Extract the (x, y) coordinate from the center of the cell holding the provided text.  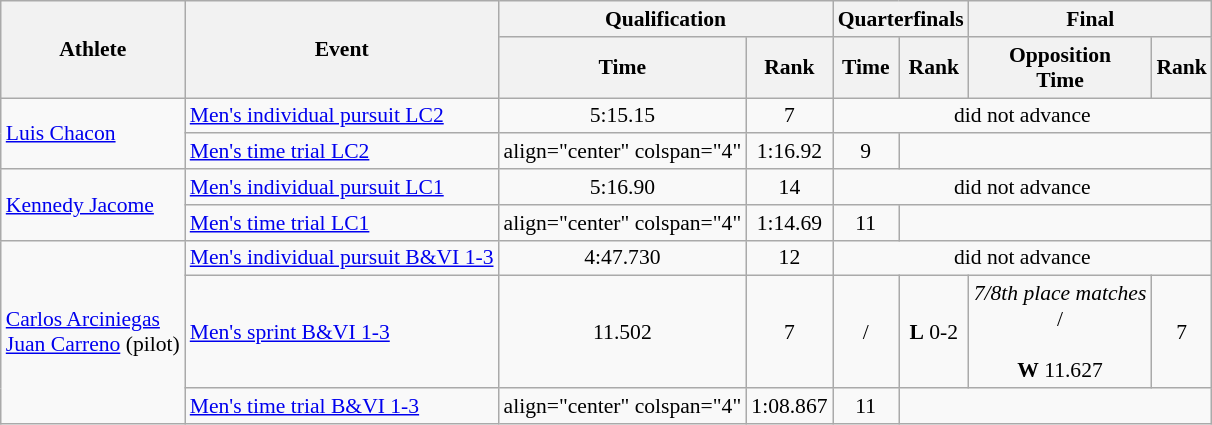
Event (342, 50)
Men's time trial B&VI 1-3 (342, 406)
Men's time trial LC1 (342, 223)
L 0-2 (934, 332)
12 (789, 258)
9 (866, 152)
/ (866, 332)
Kennedy Jacome (93, 204)
5:15.15 (623, 116)
14 (789, 187)
Quarterfinals (901, 19)
1:16.92 (789, 152)
4:47.730 (623, 258)
Men's time trial LC2 (342, 152)
5:16.90 (623, 187)
Carlos Arciniegas Juan Carreno (pilot) (93, 332)
Athlete (93, 50)
Luis Chacon (93, 134)
Final (1090, 19)
Qualification (666, 19)
7/8th place matches / W 11.627 (1060, 332)
1:14.69 (789, 223)
1:08.867 (789, 406)
Men's individual pursuit LC2 (342, 116)
OppositionTime (1060, 68)
Men's individual pursuit B&VI 1-3 (342, 258)
11.502 (623, 332)
Men's individual pursuit LC1 (342, 187)
Men's sprint B&VI 1-3 (342, 332)
